Scan for the cell matching the given text and deliver its (x, y) coordinate at center. 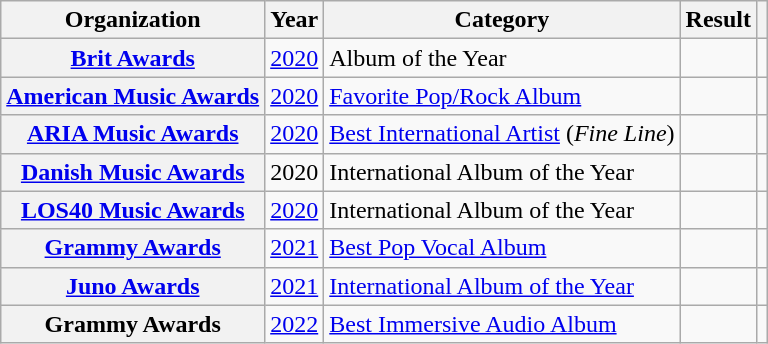
Result (718, 20)
Year (294, 20)
Best Immersive Audio Album (502, 324)
2022 (294, 324)
Favorite Pop/Rock Album (502, 96)
Organization (133, 20)
ARIA Music Awards (133, 134)
American Music Awards (133, 96)
LOS40 Music Awards (133, 210)
Best Pop Vocal Album (502, 248)
Juno Awards (133, 286)
Danish Music Awards (133, 172)
Album of the Year (502, 58)
Category (502, 20)
Best International Artist (Fine Line) (502, 134)
Brit Awards (133, 58)
